Capture the cell that displays the provided text and extract its [X, Y] central coordinate. 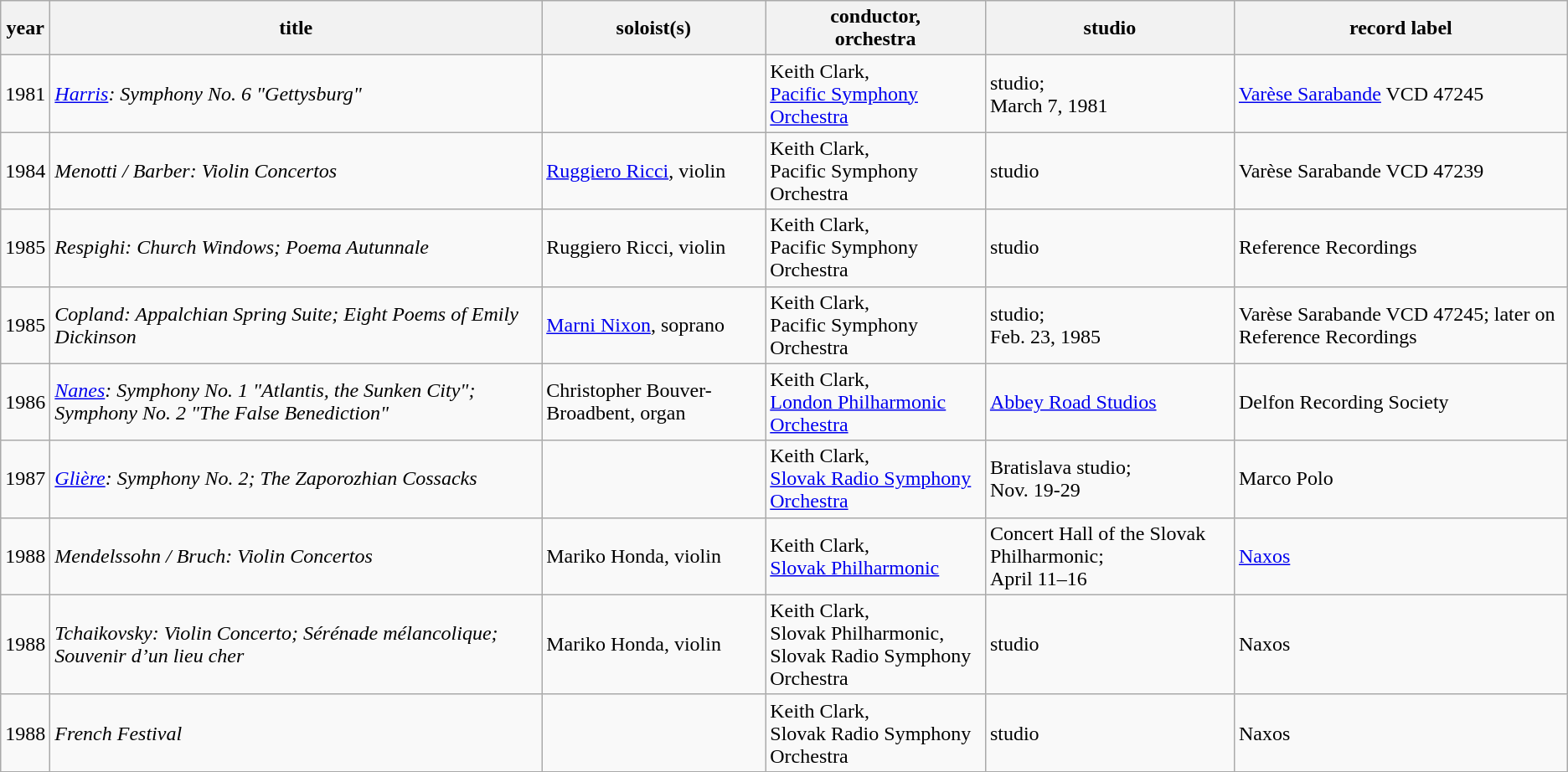
Varèse Sarabande VCD 47245 [1400, 94]
Copland: Appalchian Spring Suite; Eight Poems of Emily Dickinson [297, 325]
1984 [25, 171]
Keith Clark,Slovak Philharmonic [876, 556]
Marni Nixon, soprano [653, 325]
French Festival [297, 733]
Concert Hall of the Slovak Philharmonic;April 11–16 [1109, 556]
Tchaikovsky: Violin Concerto; Sérénade mélancolique; Souvenir d’un lieu cher [297, 645]
Reference Recordings [1400, 248]
Glière: Symphony No. 2; The Zaporozhian Cossacks [297, 479]
year [25, 28]
Varèse Sarabande VCD 47245; later on Reference Recordings [1400, 325]
studio;March 7, 1981 [1109, 94]
Varèse Sarabande VCD 47239 [1400, 171]
Christopher Bouver-Broadbent, organ [653, 402]
Respighi: Church Windows; Poema Autunnale [297, 248]
Abbey Road Studios [1109, 402]
1986 [25, 402]
Bratislava studio;Nov. 19-29 [1109, 479]
record label [1400, 28]
Harris: Symphony No. 6 "Gettysburg" [297, 94]
title [297, 28]
Delfon Recording Society [1400, 402]
Keith Clark,Slovak Philharmonic,Slovak Radio Symphony Orchestra [876, 645]
Mendelssohn / Bruch: Violin Concertos [297, 556]
Keith Clark,London Philharmonic Orchestra [876, 402]
conductor,orchestra [876, 28]
Marco Polo [1400, 479]
soloist(s) [653, 28]
Nanes: Symphony No. 1 "Atlantis, the Sunken City"; Symphony No. 2 "The False Benediction" [297, 402]
1981 [25, 94]
Menotti / Barber: Violin Concertos [297, 171]
studio;Feb. 23, 1985 [1109, 325]
1987 [25, 479]
